Provide the (X, Y) coordinate of the cell's center where the given text is located.  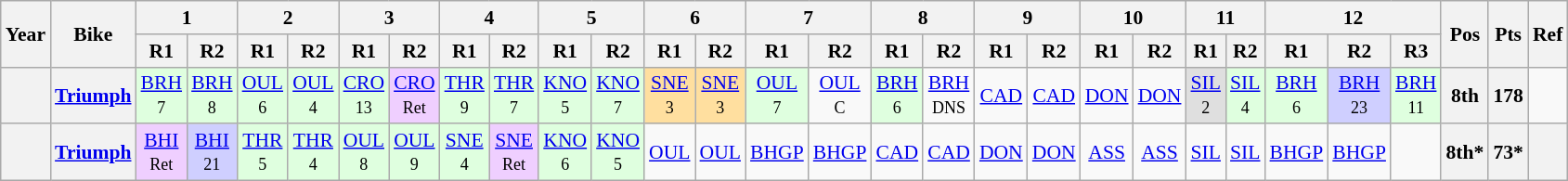
Pts (1508, 33)
THR9 (464, 95)
7 (808, 18)
11 (1225, 18)
R3 (1417, 51)
SNE4 (464, 152)
THR5 (263, 152)
KNO7 (618, 95)
SIL2 (1207, 95)
10 (1134, 18)
OUL4 (313, 95)
2 (288, 18)
BHI21 (212, 152)
Pos (1465, 33)
OULC (840, 95)
BRH7 (162, 95)
THR4 (313, 152)
Bike (93, 33)
BRHDNS (949, 95)
CRORet (414, 95)
THR7 (514, 95)
Year (26, 33)
6 (694, 18)
OUL7 (777, 95)
CRO13 (364, 95)
SNERet (514, 152)
Ref (1548, 33)
3 (390, 18)
73* (1508, 152)
8th (1465, 95)
12 (1354, 18)
4 (490, 18)
BRH11 (1417, 95)
8 (923, 18)
BHIRet (162, 152)
178 (1508, 95)
5 (591, 18)
9 (1028, 18)
OUL8 (364, 152)
OUL6 (263, 95)
BRH23 (1359, 95)
BRH8 (212, 95)
1 (188, 18)
SIL4 (1246, 95)
KNO6 (564, 152)
8th* (1465, 152)
OUL9 (414, 152)
